Scan for the cell matching the given text and deliver its (x, y) coordinate at center. 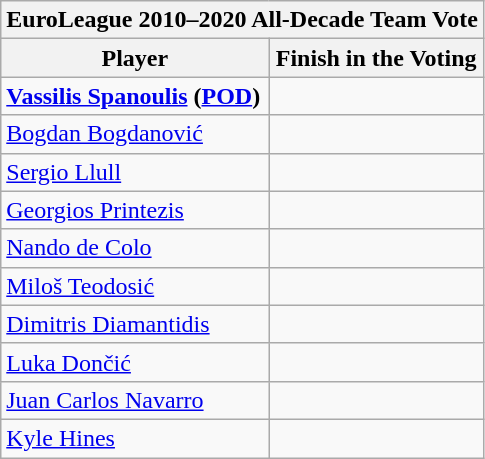
Juan Carlos Navarro (135, 400)
Nando de Colo (135, 248)
Georgios Printezis (135, 210)
Finish in the Voting (376, 58)
EuroLeague 2010–2020 All-Decade Team Vote (242, 20)
Dimitris Diamantidis (135, 324)
Player (135, 58)
Miloš Teodosić (135, 286)
Kyle Hines (135, 438)
Sergio Llull (135, 172)
Bogdan Bogdanović (135, 134)
Luka Dončić (135, 362)
Vassilis Spanoulis (POD) (135, 96)
